From the cell containing the given text, extract its center point as (x, y) coordinate. 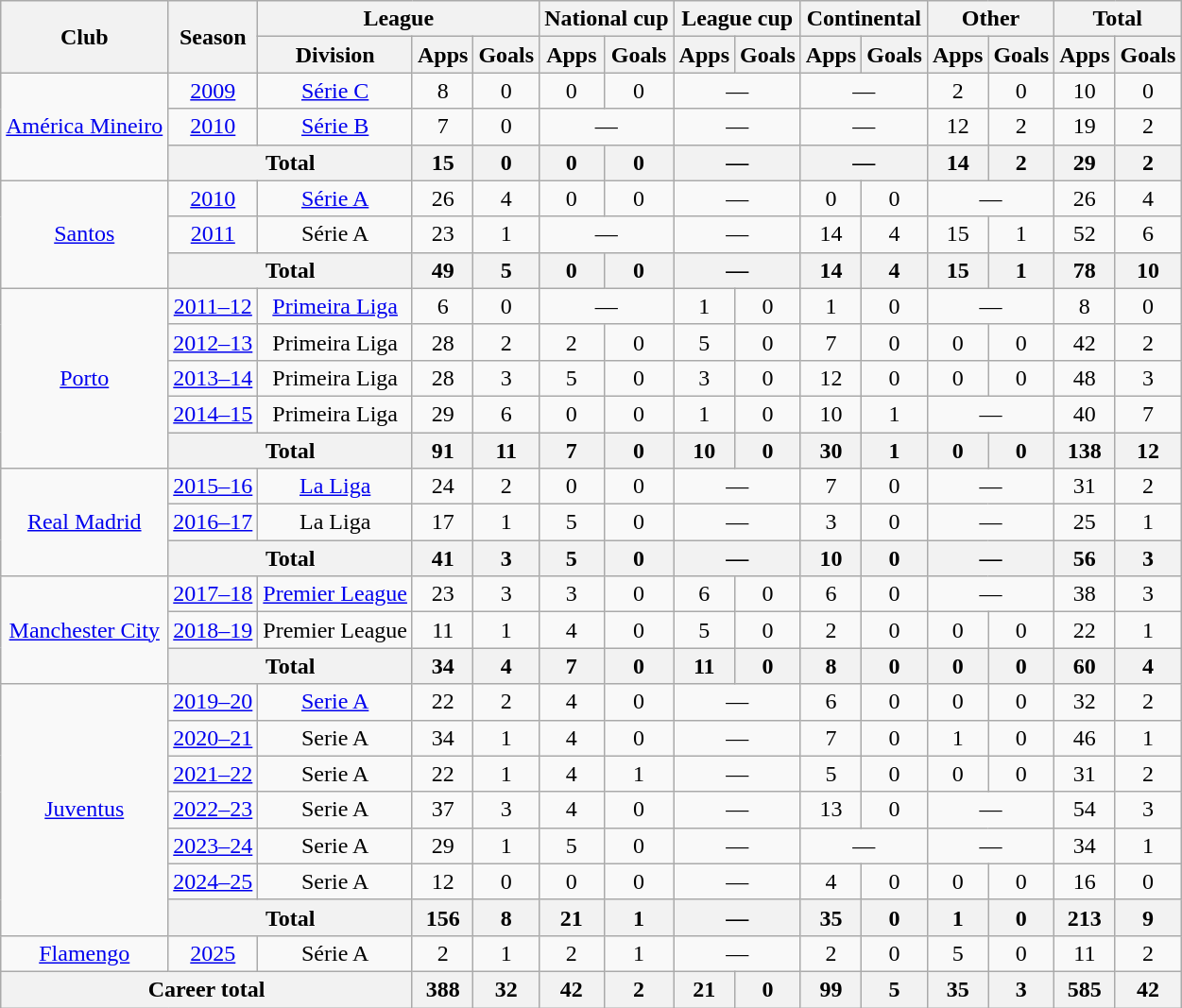
2020–21 (214, 738)
2012–13 (214, 342)
2023–24 (214, 846)
2018–19 (214, 630)
49 (442, 270)
Continental (864, 19)
56 (1085, 558)
30 (831, 451)
48 (1085, 378)
2009 (214, 91)
2024–25 (214, 881)
25 (1085, 522)
Season (214, 37)
Flamengo (85, 953)
Division (335, 55)
Career total (207, 989)
52 (1085, 234)
2025 (214, 953)
2017–18 (214, 594)
585 (1085, 989)
9 (1148, 917)
League cup (737, 19)
19 (1085, 127)
24 (442, 487)
2021–22 (214, 774)
2013–14 (214, 378)
16 (1085, 881)
Série C (335, 91)
99 (831, 989)
Club (85, 37)
91 (442, 451)
40 (1085, 414)
213 (1085, 917)
2019–20 (214, 702)
2022–23 (214, 810)
37 (442, 810)
2014–15 (214, 414)
54 (1085, 810)
Série B (335, 127)
América Mineiro (85, 127)
Porto (85, 378)
2016–17 (214, 522)
League (399, 19)
National cup (607, 19)
2011 (214, 234)
41 (442, 558)
Santos (85, 234)
2011–12 (214, 306)
Other (990, 19)
60 (1085, 666)
17 (442, 522)
Real Madrid (85, 522)
13 (831, 810)
156 (442, 917)
46 (1085, 738)
2015–16 (214, 487)
Juventus (85, 810)
388 (442, 989)
78 (1085, 270)
138 (1085, 451)
38 (1085, 594)
Manchester City (85, 630)
